From the cell containing the given text, extract its center point as (x, y) coordinate. 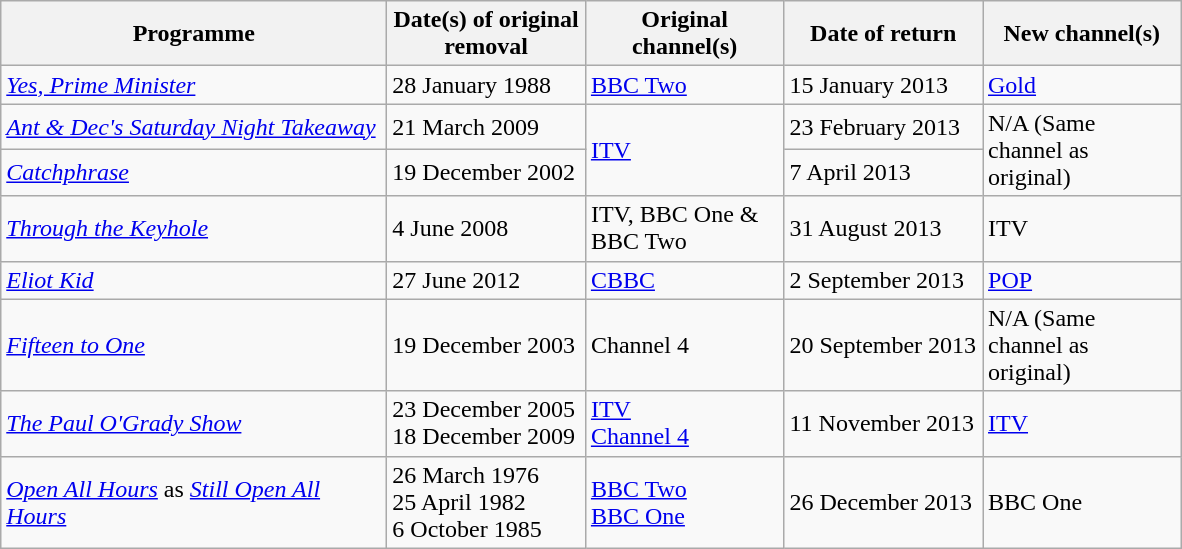
Yes, Prime Minister (194, 85)
Fifteen to One (194, 345)
19 December 2003 (486, 345)
11 November 2013 (884, 424)
ITVChannel 4 (684, 424)
27 June 2012 (486, 280)
23 December 200518 December 2009 (486, 424)
28 January 1988 (486, 85)
31 August 2013 (884, 228)
Channel 4 (684, 345)
ITV, BBC One & BBC Two (684, 228)
Eliot Kid (194, 280)
15 January 2013 (884, 85)
Open All Hours as Still Open All Hours (194, 502)
26 March 197625 April 19826 October 1985 (486, 502)
BBC One (1082, 502)
Gold (1082, 85)
Catchphrase (194, 173)
BBC Two (684, 85)
Date(s) of original removal (486, 34)
Date of return (884, 34)
21 March 2009 (486, 127)
7 April 2013 (884, 173)
2 September 2013 (884, 280)
BBC TwoBBC One (684, 502)
Original channel(s) (684, 34)
20 September 2013 (884, 345)
New channel(s) (1082, 34)
19 December 2002 (486, 173)
Through the Keyhole (194, 228)
Programme (194, 34)
4 June 2008 (486, 228)
Ant & Dec's Saturday Night Takeaway (194, 127)
The Paul O'Grady Show (194, 424)
26 December 2013 (884, 502)
POP (1082, 280)
23 February 2013 (884, 127)
CBBC (684, 280)
